Locate the cell with the specified text and output its [X, Y] center coordinate. 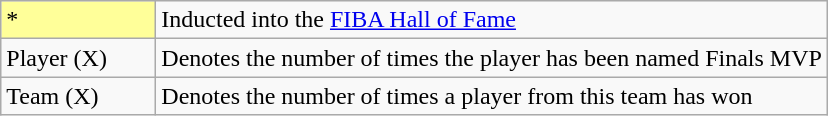
* [78, 20]
Team (X) [78, 96]
Denotes the number of times the player has been named Finals MVP [492, 58]
Player (X) [78, 58]
Denotes the number of times a player from this team has won [492, 96]
Inducted into the FIBA Hall of Fame [492, 20]
